Scan for the cell matching the given text and deliver its [X, Y] coordinate at center. 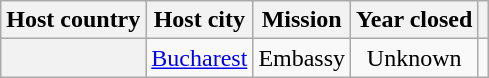
Mission [302, 20]
Year closed [414, 20]
Host city [200, 20]
Host country [74, 20]
Unknown [414, 58]
Bucharest [200, 58]
Embassy [302, 58]
